Return the [x, y] coordinate for the center point of the cell that contains the specified text.  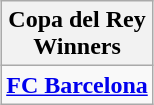
Copa del ReyWinners [78, 34]
FC Barcelona [78, 85]
